Find where the given text appears and provide that cell's center as (x, y) coordinate. 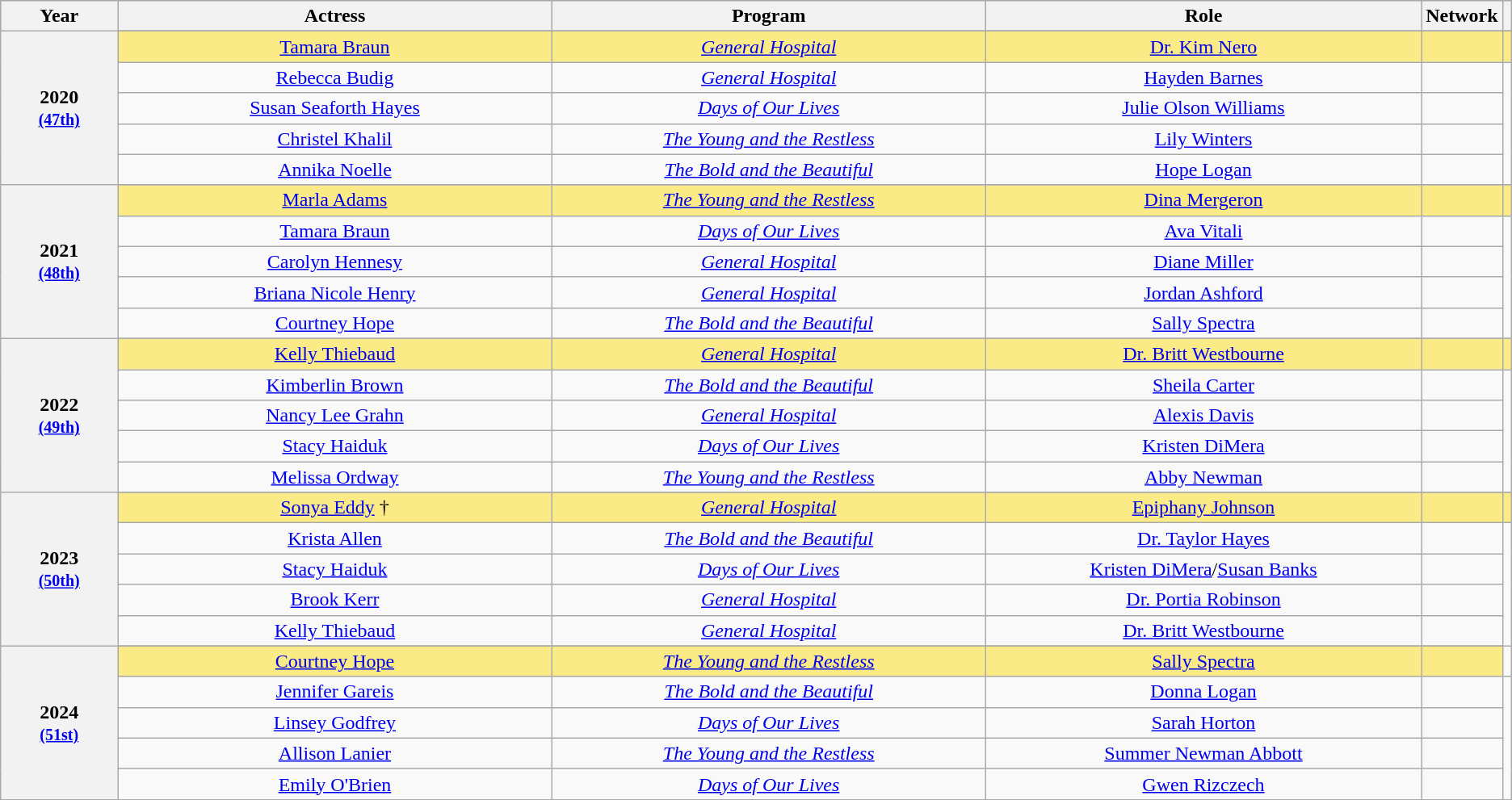
Summer Newman Abbott (1203, 753)
2024 (51st) (60, 723)
2020 (47th) (60, 108)
Julie Olson Williams (1203, 108)
Annika Noelle (334, 170)
Epiphany Johnson (1203, 508)
Krista Allen (334, 538)
Dr. Taylor Hayes (1203, 538)
Kristen DiMera (1203, 446)
Linsey Godfrey (334, 723)
Gwen Rizczech (1203, 784)
Sheila Carter (1203, 385)
Lily Winters (1203, 139)
Jordan Ashford (1203, 292)
Program (769, 16)
Christel Khalil (334, 139)
Marla Adams (334, 200)
Diane Miller (1203, 262)
Sarah Horton (1203, 723)
Actress (334, 16)
Alexis Davis (1203, 416)
Brook Kerr (334, 600)
Role (1203, 16)
Hayden Barnes (1203, 77)
Kristen DiMera/Susan Banks (1203, 569)
Sonya Eddy † (334, 508)
2023 (50th) (60, 569)
Dr. Portia Robinson (1203, 600)
Allison Lanier (334, 753)
2022 (49th) (60, 415)
Rebecca Budig (334, 77)
Carolyn Hennesy (334, 262)
Nancy Lee Grahn (334, 416)
Year (60, 16)
Kimberlin Brown (334, 385)
Hope Logan (1203, 170)
Network (1462, 16)
Ava Vitali (1203, 231)
Jennifer Gareis (334, 692)
Dr. Kim Nero (1203, 47)
2021 (48th) (60, 262)
Melissa Ordway (334, 477)
Emily O'Brien (334, 784)
Dina Mergeron (1203, 200)
Donna Logan (1203, 692)
Briana Nicole Henry (334, 292)
Susan Seaforth Hayes (334, 108)
Abby Newman (1203, 477)
